Locate the cell with the specified text and output its (X, Y) center coordinate. 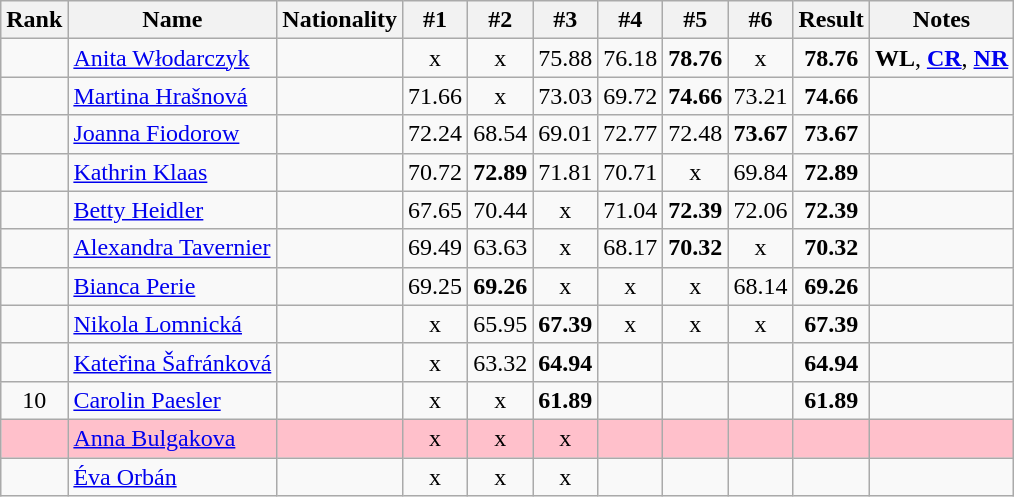
69.72 (630, 96)
69.25 (436, 286)
Result (831, 20)
70.71 (630, 172)
73.03 (566, 96)
Joanna Fiodorow (172, 134)
10 (34, 400)
63.32 (500, 362)
68.17 (630, 248)
Bianca Perie (172, 286)
WL, CR, NR (941, 58)
72.24 (436, 134)
69.49 (436, 248)
#4 (630, 20)
Nikola Lomnická (172, 324)
Notes (941, 20)
72.77 (630, 134)
70.72 (436, 172)
Nationality (340, 20)
Carolin Paesler (172, 400)
72.48 (696, 134)
#2 (500, 20)
67.65 (436, 210)
Anna Bulgakova (172, 438)
71.04 (630, 210)
71.81 (566, 172)
68.54 (500, 134)
Alexandra Tavernier (172, 248)
Rank (34, 20)
#1 (436, 20)
69.01 (566, 134)
Name (172, 20)
#5 (696, 20)
70.44 (500, 210)
Kateřina Šafránková (172, 362)
Éva Orbán (172, 477)
Kathrin Klaas (172, 172)
Anita Włodarczyk (172, 58)
69.84 (760, 172)
75.88 (566, 58)
72.06 (760, 210)
#6 (760, 20)
#3 (566, 20)
65.95 (500, 324)
68.14 (760, 286)
63.63 (500, 248)
Martina Hrašnová (172, 96)
76.18 (630, 58)
71.66 (436, 96)
Betty Heidler (172, 210)
73.21 (760, 96)
